Scan for the cell matching the given text and deliver its [x, y] coordinate at center. 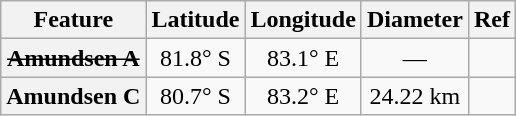
Ref [492, 20]
24.22 km [414, 96]
Amundsen A [74, 58]
83.2° E [303, 96]
Longitude [303, 20]
Feature [74, 20]
Diameter [414, 20]
83.1° E [303, 58]
Latitude [196, 20]
— [414, 58]
81.8° S [196, 58]
Amundsen C [74, 96]
80.7° S [196, 96]
